Search for the cell housing the specified text and yield its [x, y] center coordinate. 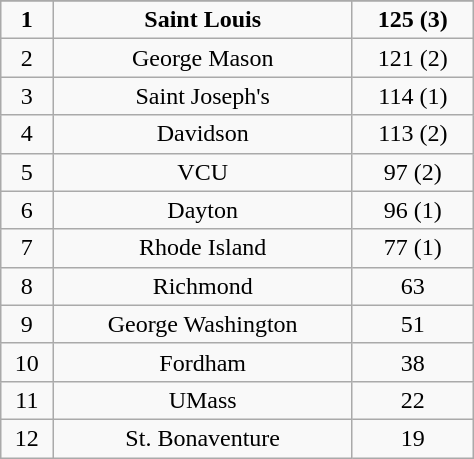
Rhode Island [202, 248]
VCU [202, 172]
51 [412, 324]
11 [27, 400]
19 [412, 438]
121 (2) [412, 58]
Saint Joseph's [202, 96]
113 (2) [412, 134]
63 [412, 286]
10 [27, 362]
George Washington [202, 324]
125 (3) [412, 20]
12 [27, 438]
77 (1) [412, 248]
Saint Louis [202, 20]
1 [27, 20]
Davidson [202, 134]
22 [412, 400]
97 (2) [412, 172]
7 [27, 248]
4 [27, 134]
6 [27, 210]
38 [412, 362]
9 [27, 324]
Fordham [202, 362]
St. Bonaventure [202, 438]
8 [27, 286]
3 [27, 96]
UMass [202, 400]
George Mason [202, 58]
Dayton [202, 210]
5 [27, 172]
2 [27, 58]
Richmond [202, 286]
96 (1) [412, 210]
114 (1) [412, 96]
